Return the (x, y) coordinate for the center point of the cell that contains the specified text.  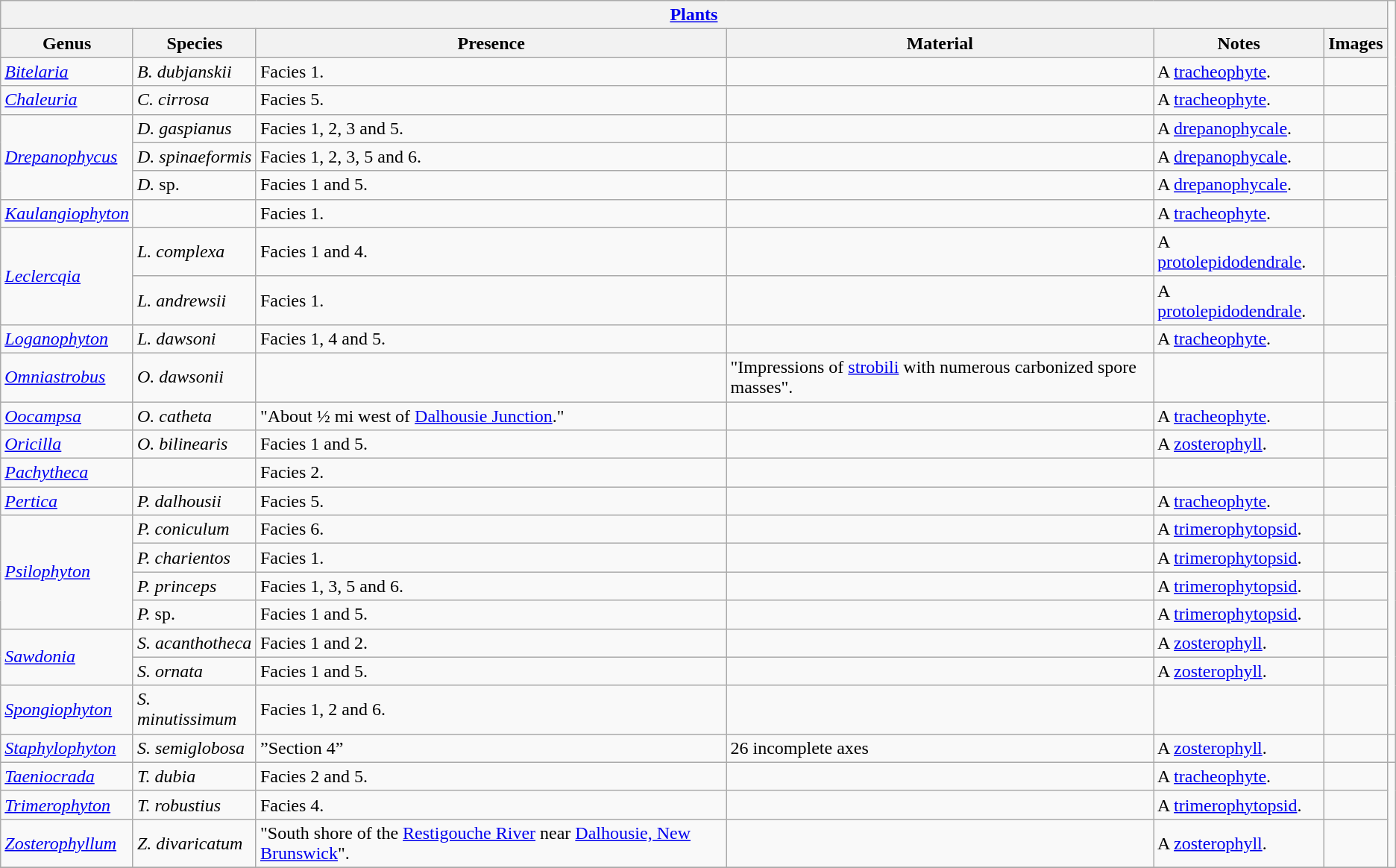
Sawdonia (67, 657)
S. ornata (194, 671)
Oocampsa (67, 415)
Facies 6. (491, 529)
Loganophyton (67, 339)
O. bilinearis (194, 444)
Presence (491, 43)
P. coniculum (194, 529)
O. catheta (194, 415)
Facies 1, 3, 5 and 6. (491, 586)
Drepanophycus (67, 157)
D. gaspianus (194, 128)
S. semiglobosa (194, 748)
”Section 4” (491, 748)
Pachytheca (67, 473)
B. dubjanskii (194, 72)
Chaleuria (67, 100)
"South shore of the Restigouche River near Dalhousie, New Brunswick". (491, 843)
26 incomplete axes (940, 748)
"Impressions of strobili with numerous carbonized spore masses". (940, 377)
Plants (694, 15)
Pertica (67, 501)
Facies 1, 2, 3, 5 and 6. (491, 157)
L. complexa (194, 252)
Notes (1239, 43)
Species (194, 43)
Facies 1 and 4. (491, 252)
"About ½ mi west of Dalhousie Junction." (491, 415)
P. princeps (194, 586)
T. dubia (194, 776)
Staphylophyton (67, 748)
Material (940, 43)
L. dawsoni (194, 339)
Taeniocrada (67, 776)
D. spinaeformis (194, 157)
Psilophyton (67, 572)
Facies 2. (491, 473)
Oricilla (67, 444)
Facies 1 and 2. (491, 643)
Kaulangiophyton (67, 213)
P. charientos (194, 558)
D. sp. (194, 185)
S. minutissimum (194, 710)
Spongiophyton (67, 710)
Zosterophyllum (67, 843)
P. sp. (194, 614)
P. dalhousii (194, 501)
Bitelaria (67, 72)
O. dawsonii (194, 377)
Leclercqia (67, 276)
Facies 2 and 5. (491, 776)
Facies 1, 2, 3 and 5. (491, 128)
Facies 1, 4 and 5. (491, 339)
Trimerophyton (67, 805)
Omniastrobus (67, 377)
Genus (67, 43)
Images (1356, 43)
S. acanthotheca (194, 643)
C. cirrosa (194, 100)
Facies 1, 2 and 6. (491, 710)
T. robustius (194, 805)
Z. divaricatum (194, 843)
L. andrewsii (194, 300)
Facies 4. (491, 805)
